Output the [x, y] coordinate of the center of the cell containing the given text.  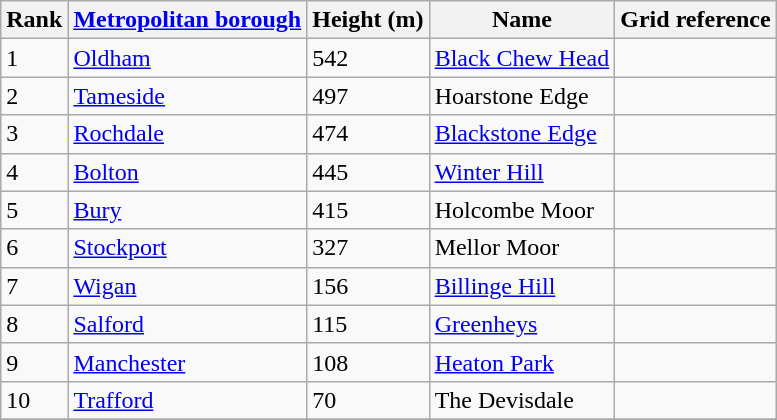
Manchester [188, 362]
10 [34, 400]
Billinge Hill [522, 286]
5 [34, 210]
Name [522, 20]
The Devisdale [522, 400]
Bolton [188, 172]
115 [368, 324]
Black Chew Head [522, 58]
Mellor Moor [522, 248]
70 [368, 400]
497 [368, 96]
Rochdale [188, 134]
Hoarstone Edge [522, 96]
Trafford [188, 400]
415 [368, 210]
445 [368, 172]
Wigan [188, 286]
Rank [34, 20]
Metropolitan borough [188, 20]
108 [368, 362]
Holcombe Moor [522, 210]
542 [368, 58]
8 [34, 324]
327 [368, 248]
1 [34, 58]
Tameside [188, 96]
3 [34, 134]
Greenheys [522, 324]
Winter Hill [522, 172]
6 [34, 248]
Salford [188, 324]
Bury [188, 210]
Height (m) [368, 20]
Oldham [188, 58]
2 [34, 96]
7 [34, 286]
9 [34, 362]
Grid reference [696, 20]
Blackstone Edge [522, 134]
156 [368, 286]
4 [34, 172]
Stockport [188, 248]
474 [368, 134]
Heaton Park [522, 362]
